Determine the (X, Y) coordinate at the center of the cell enclosing the given text.  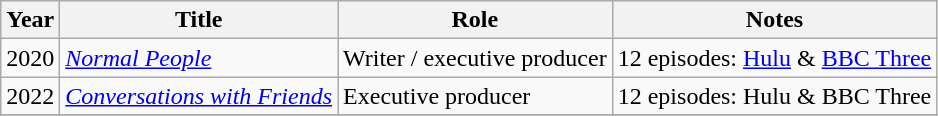
Notes (774, 20)
Title (199, 20)
Role (476, 20)
Executive producer (476, 96)
Normal People (199, 58)
Year (30, 20)
Conversations with Friends (199, 96)
Writer / executive producer (476, 58)
2022 (30, 96)
2020 (30, 58)
